Pinpoint the cell where the given text exists, returning its [X, Y] midpoint coordinate. 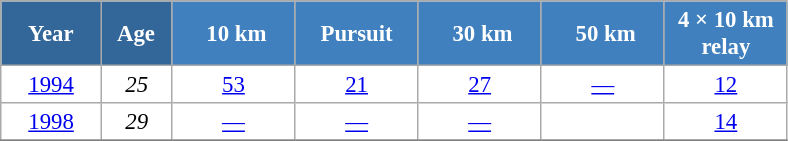
4 × 10 km relay [726, 34]
Pursuit [356, 34]
1994 [52, 85]
14 [726, 122]
10 km [234, 34]
25 [136, 85]
30 km [480, 34]
1998 [52, 122]
Year [52, 34]
27 [480, 85]
29 [136, 122]
50 km [602, 34]
53 [234, 85]
Age [136, 34]
12 [726, 85]
21 [356, 85]
